Scan for the cell matching the given text and deliver its (X, Y) coordinate at center. 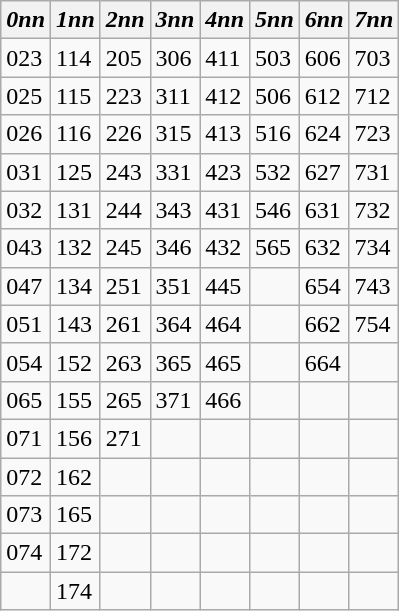
365 (175, 362)
371 (175, 400)
346 (175, 248)
162 (76, 477)
031 (26, 172)
4nn (225, 20)
174 (76, 591)
632 (324, 248)
423 (225, 172)
073 (26, 515)
466 (225, 400)
723 (374, 134)
546 (275, 210)
072 (26, 477)
532 (275, 172)
703 (374, 58)
131 (76, 210)
431 (225, 210)
074 (26, 553)
464 (225, 324)
023 (26, 58)
1nn (76, 20)
134 (76, 286)
244 (125, 210)
071 (26, 438)
5nn (275, 20)
654 (324, 286)
754 (374, 324)
051 (26, 324)
205 (125, 58)
6nn (324, 20)
263 (125, 362)
311 (175, 96)
115 (76, 96)
0nn (26, 20)
731 (374, 172)
116 (76, 134)
306 (175, 58)
503 (275, 58)
245 (125, 248)
351 (175, 286)
047 (26, 286)
271 (125, 438)
606 (324, 58)
251 (125, 286)
172 (76, 553)
627 (324, 172)
2nn (125, 20)
565 (275, 248)
343 (175, 210)
664 (324, 362)
043 (26, 248)
114 (76, 58)
155 (76, 400)
506 (275, 96)
025 (26, 96)
065 (26, 400)
662 (324, 324)
026 (26, 134)
445 (225, 286)
125 (76, 172)
624 (324, 134)
413 (225, 134)
7nn (374, 20)
3nn (175, 20)
412 (225, 96)
465 (225, 362)
315 (175, 134)
364 (175, 324)
734 (374, 248)
152 (76, 362)
226 (125, 134)
743 (374, 286)
712 (374, 96)
261 (125, 324)
265 (125, 400)
516 (275, 134)
243 (125, 172)
612 (324, 96)
411 (225, 58)
165 (76, 515)
054 (26, 362)
331 (175, 172)
132 (76, 248)
631 (324, 210)
156 (76, 438)
032 (26, 210)
223 (125, 96)
732 (374, 210)
143 (76, 324)
432 (225, 248)
